Output the (x, y) coordinate of the center of the cell containing the given text.  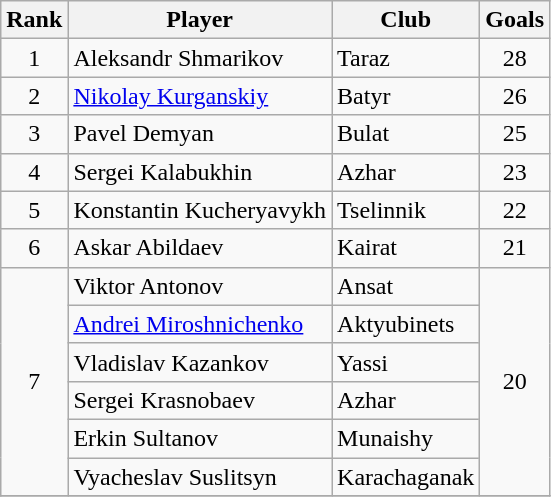
25 (515, 134)
Taraz (406, 58)
Viktor Antonov (200, 286)
Aktyubinets (406, 324)
28 (515, 58)
22 (515, 210)
Sergei Krasnobaev (200, 400)
21 (515, 248)
6 (34, 248)
Erkin Sultanov (200, 438)
Club (406, 20)
7 (34, 381)
Player (200, 20)
Sergei Kalabukhin (200, 172)
Rank (34, 20)
Munaishy (406, 438)
Aleksandr Shmarikov (200, 58)
Konstantin Kucheryavykh (200, 210)
Batyr (406, 96)
Karachaganak (406, 477)
Goals (515, 20)
2 (34, 96)
Vladislav Kazankov (200, 362)
26 (515, 96)
1 (34, 58)
Ansat (406, 286)
5 (34, 210)
4 (34, 172)
3 (34, 134)
Tselinnik (406, 210)
Pavel Demyan (200, 134)
Bulat (406, 134)
Askar Abildaev (200, 248)
Nikolay Kurganskiy (200, 96)
23 (515, 172)
20 (515, 381)
Kairat (406, 248)
Andrei Miroshnichenko (200, 324)
Yassi (406, 362)
Vyacheslav Suslitsyn (200, 477)
